Scan for the cell matching the given text and deliver its [X, Y] coordinate at center. 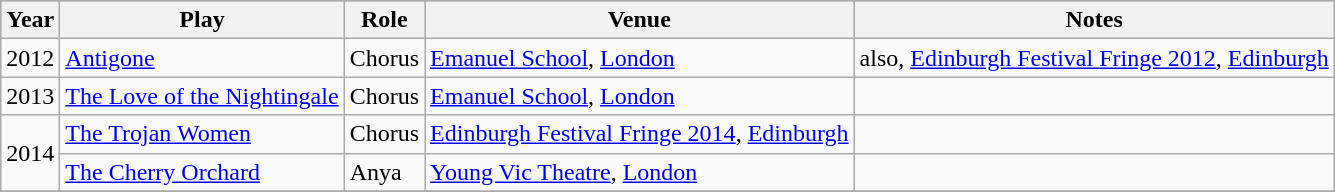
Edinburgh Festival Fringe 2014, Edinburgh [640, 134]
2014 [30, 153]
Role [384, 20]
Notes [1094, 20]
Anya [384, 172]
Antigone [202, 58]
The Trojan Women [202, 134]
Play [202, 20]
The Cherry Orchard [202, 172]
also, Edinburgh Festival Fringe 2012, Edinburgh [1094, 58]
2012 [30, 58]
2013 [30, 96]
Venue [640, 20]
The Love of the Nightingale [202, 96]
Young Vic Theatre, London [640, 172]
Year [30, 20]
